Search for the cell housing the specified text and yield its (x, y) center coordinate. 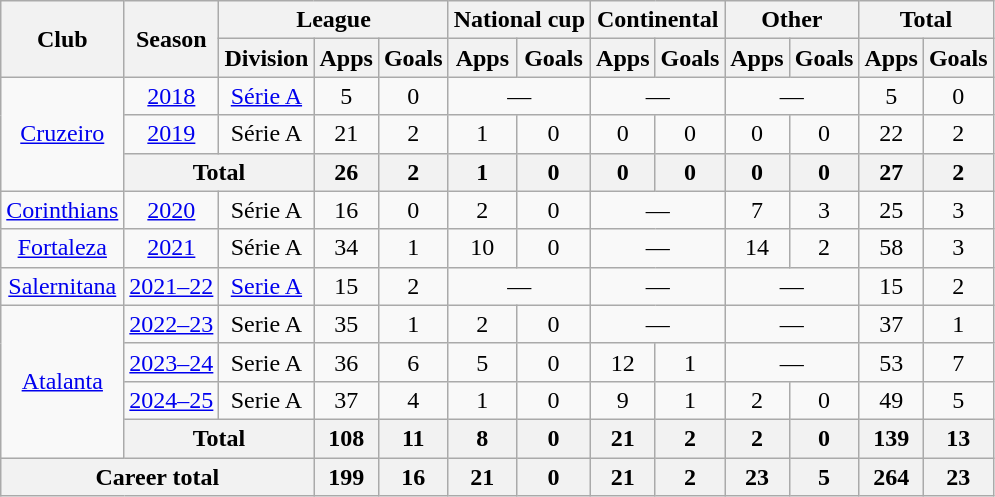
Corinthians (62, 210)
Atalanta (62, 381)
National cup (519, 20)
35 (346, 324)
2024–25 (172, 400)
22 (891, 134)
139 (891, 438)
58 (891, 248)
10 (482, 248)
Other (792, 20)
Division (266, 58)
264 (891, 477)
6 (413, 362)
11 (413, 438)
34 (346, 248)
Career total (158, 477)
2022–23 (172, 324)
2019 (172, 134)
108 (346, 438)
8 (482, 438)
4 (413, 400)
League (334, 20)
49 (891, 400)
2021–22 (172, 286)
9 (623, 400)
Fortaleza (62, 248)
12 (623, 362)
2020 (172, 210)
26 (346, 172)
2021 (172, 248)
Cruzeiro (62, 134)
36 (346, 362)
14 (757, 248)
13 (958, 438)
Salernitana (62, 286)
25 (891, 210)
2023–24 (172, 362)
2018 (172, 96)
Continental (658, 20)
53 (891, 362)
Club (62, 39)
Season (172, 39)
27 (891, 172)
199 (346, 477)
